Return the [X, Y] coordinate for the center point of the cell that contains the specified text.  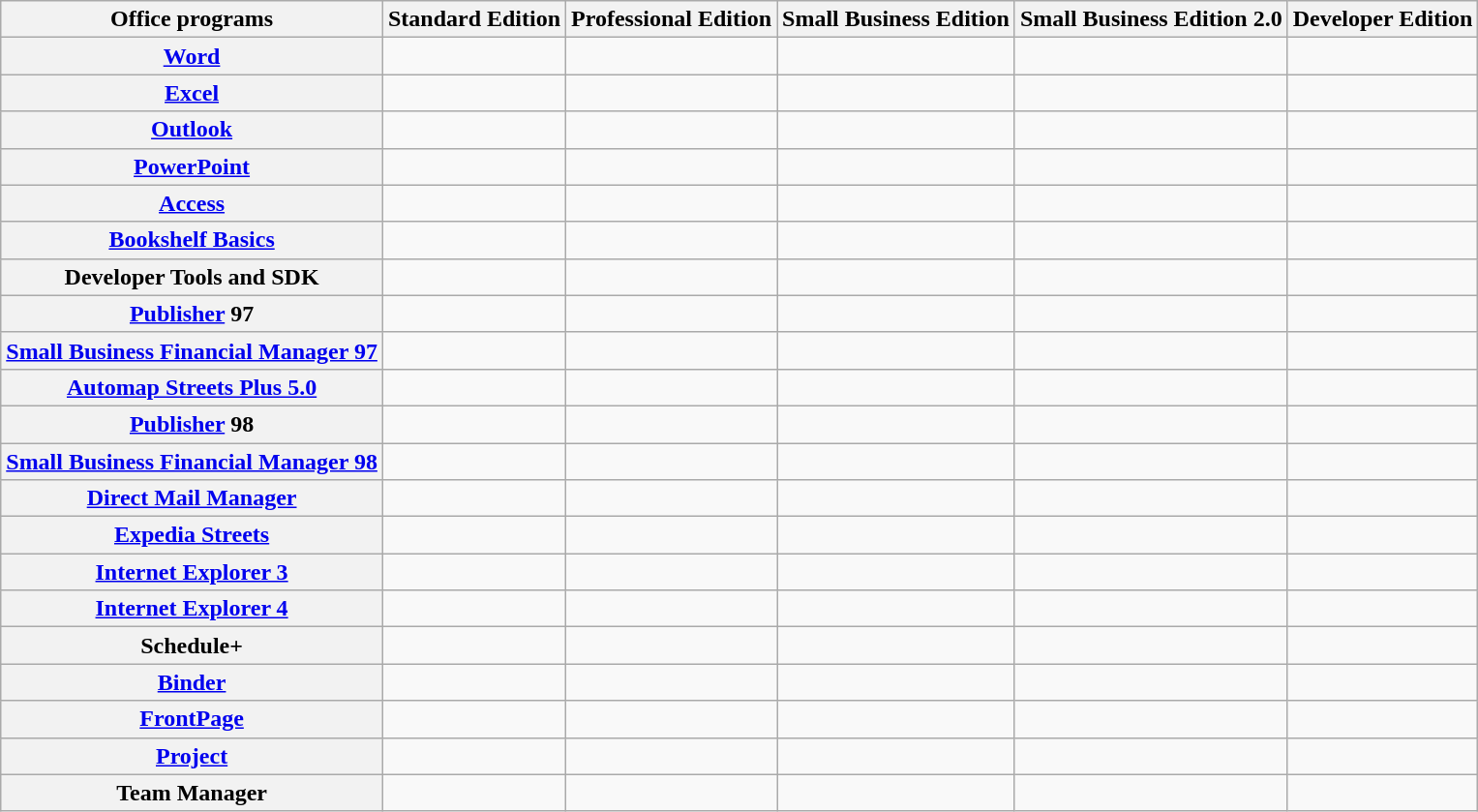
Office programs [192, 19]
Schedule+ [192, 646]
Direct Mail Manager [192, 498]
Standard Edition [474, 19]
Small Business Financial Manager 98 [192, 462]
Small Business Edition 2.0 [1151, 19]
Small Business Edition [896, 19]
Access [192, 203]
Expedia Streets [192, 535]
Internet Explorer 3 [192, 572]
Small Business Financial Manager 97 [192, 350]
Internet Explorer 4 [192, 609]
Outlook [192, 130]
Team Manager [192, 793]
Bookshelf Basics [192, 240]
Word [192, 56]
FrontPage [192, 719]
Developer Tools and SDK [192, 277]
Professional Edition [672, 19]
PowerPoint [192, 166]
Project [192, 756]
Publisher 98 [192, 424]
Excel [192, 93]
Binder [192, 682]
Developer Edition [1382, 19]
Publisher 97 [192, 314]
Automap Streets Plus 5.0 [192, 387]
